Find where the given text appears and provide that cell's center as (x, y) coordinate. 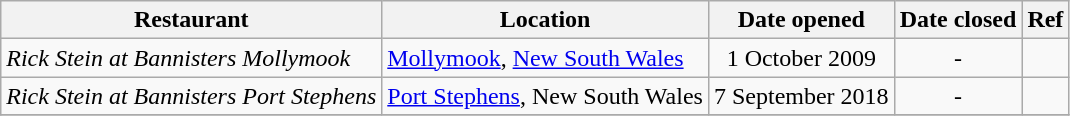
Date opened (801, 20)
7 September 2018 (801, 96)
Restaurant (192, 20)
Rick Stein at Bannisters Mollymook (192, 58)
Date closed (958, 20)
1 October 2009 (801, 58)
Mollymook, New South Wales (546, 58)
Port Stephens, New South Wales (546, 96)
Location (546, 20)
Rick Stein at Bannisters Port Stephens (192, 96)
Ref (1046, 20)
